Output the (x, y) coordinate of the center of the cell containing the given text.  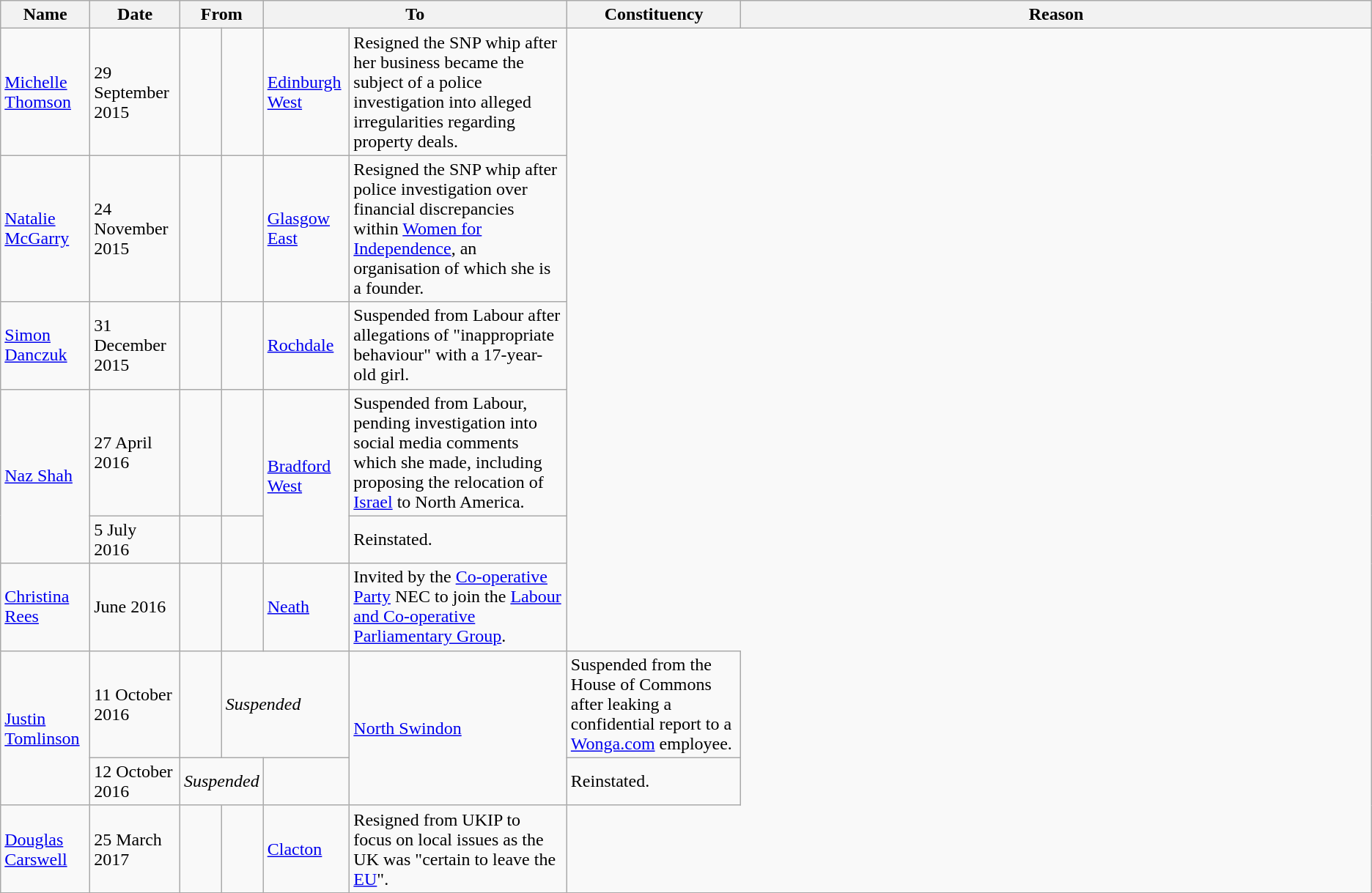
Name (45, 15)
Justin Tomlinson (45, 728)
North Swindon (458, 728)
June 2016 (135, 607)
25 March 2017 (135, 848)
Reason (1056, 15)
12 October 2016 (135, 781)
Natalie McGarry (45, 229)
Neath (306, 607)
Douglas Carswell (45, 848)
Edinburgh West (306, 92)
Rochdale (306, 346)
Constituency (654, 15)
Clacton (306, 848)
Resigned from UKIP to focus on local issues as the UK was "certain to leave the EU". (458, 848)
Christina Rees (45, 607)
To (415, 15)
Date (135, 15)
Simon Danczuk (45, 346)
Naz Shah (45, 476)
From (221, 15)
Invited by the Co-operative Party NEC to join the Labour and Co-operative Parliamentary Group. (458, 607)
29 September 2015 (135, 92)
24 November 2015 (135, 229)
Suspended from Labour after allegations of "inappropriate behaviour" with a 17-year-old girl. (458, 346)
27 April 2016 (135, 453)
11 October 2016 (135, 704)
Michelle Thomson (45, 92)
31 December 2015 (135, 346)
Resigned the SNP whip after her business became the subject of a police investigation into alleged irregularities regarding property deals. (458, 92)
Glasgow East (306, 229)
Suspended from the House of Commons after leaking a confidential report to a Wonga.com employee. (654, 704)
5 July 2016 (135, 539)
Bradford West (306, 476)
